Determine the [X, Y] coordinate at the center of the cell enclosing the given text.  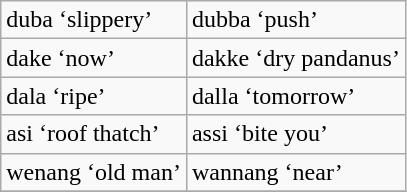
duba ‘slippery’ [94, 20]
dalla ‘tomorrow’ [296, 96]
dake ‘now’ [94, 58]
asi ‘roof thatch’ [94, 134]
assi ‘bite you’ [296, 134]
dubba ‘push’ [296, 20]
dala ‘ripe’ [94, 96]
dakke ‘dry pandanus’ [296, 58]
wenang ‘old man’ [94, 172]
wannang ‘near’ [296, 172]
